For the text-containing cell, return its midpoint in (X, Y) coordinate format. 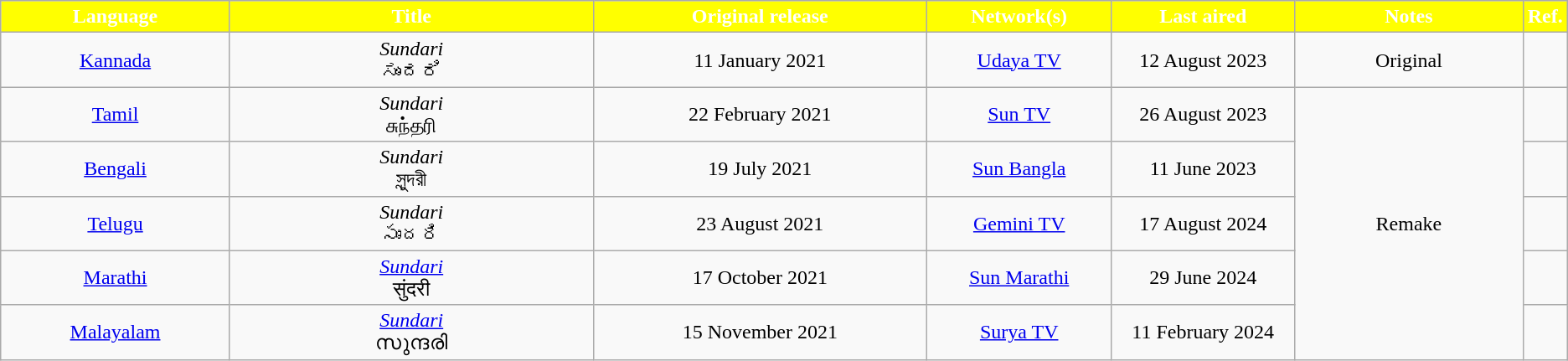
Original (1409, 60)
Marathi (116, 278)
17 October 2021 (761, 278)
Sundari സുന്ദരി (411, 332)
Sundari सुंदरी (411, 278)
Network(s) (1019, 17)
15 November 2021 (761, 332)
Sundari சுந்தரி (411, 114)
23 August 2021 (761, 223)
Sundari సుందరి (411, 223)
11 June 2023 (1203, 169)
Notes (1409, 17)
Sun Bangla (1019, 169)
22 February 2021 (761, 114)
Language (116, 17)
Title (411, 17)
Bengali (116, 169)
Remake (1409, 223)
Malayalam (116, 332)
29 June 2024 (1203, 278)
12 August 2023 (1203, 60)
19 July 2021 (761, 169)
Surya TV (1019, 332)
Sundari সুন্দরী (411, 169)
Sundari ಸುಂದರಿ (411, 60)
Sun Marathi (1019, 278)
Telugu (116, 223)
Udaya TV (1019, 60)
26 August 2023 (1203, 114)
17 August 2024 (1203, 223)
Gemini TV (1019, 223)
Original release (761, 17)
11 January 2021 (761, 60)
Sun TV (1019, 114)
Tamil (116, 114)
Kannada (116, 60)
Ref. (1545, 17)
Last aired (1203, 17)
11 February 2024 (1203, 332)
